Scan for the cell matching the given text and deliver its (x, y) coordinate at center. 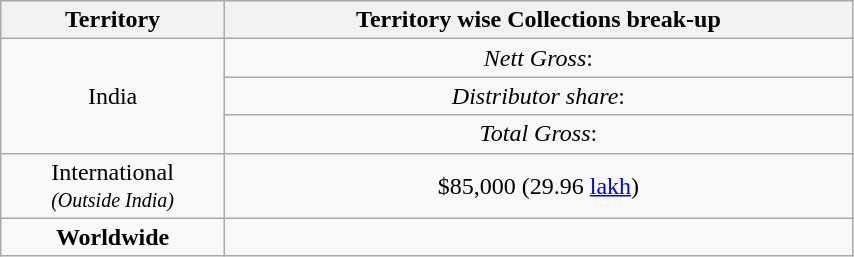
Worldwide (113, 237)
Total Gross: (538, 134)
Distributor share: (538, 96)
Nett Gross: (538, 58)
Territory (113, 20)
$85,000 (29.96 lakh) (538, 186)
India (113, 96)
International (Outside India) (113, 186)
Territory wise Collections break-up (538, 20)
